Output the (x, y) coordinate of the center of the cell containing the given text.  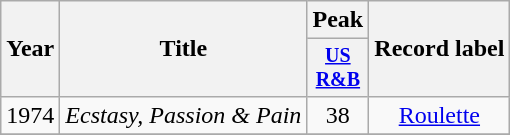
38 (338, 115)
Title (184, 49)
Record label (440, 49)
Year (30, 49)
USR&B (338, 68)
Roulette (440, 115)
Ecstasy, Passion & Pain (184, 115)
1974 (30, 115)
Peak (338, 20)
